Return [X, Y] of the center of cell containing provided text 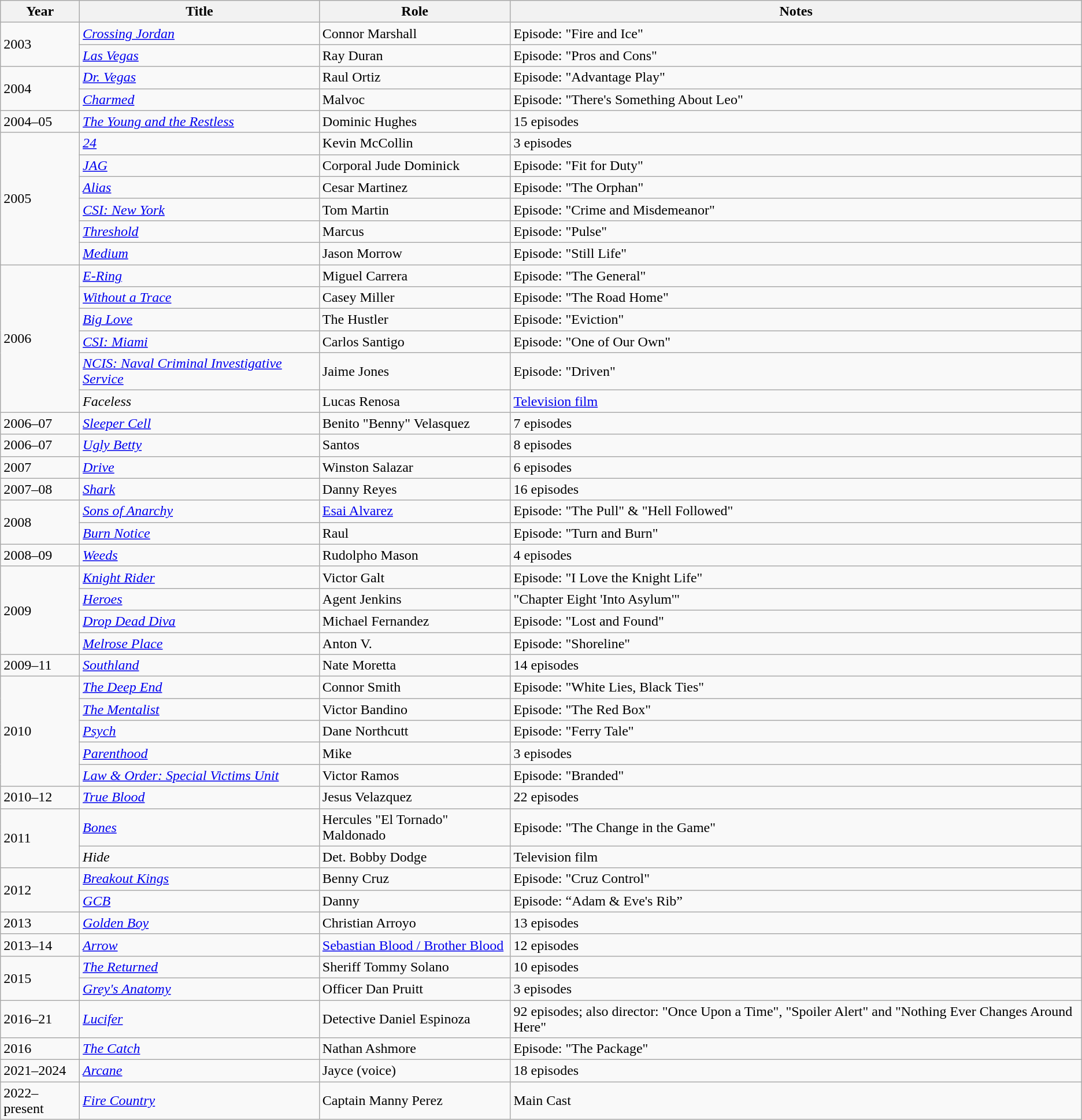
Corporal Jude Dominick [415, 165]
Episode: "Lost and Found" [796, 621]
16 episodes [796, 489]
Role [415, 12]
24 [200, 143]
Episode: "The Pull" & "Hell Followed" [796, 511]
Episode: "The Change in the Game" [796, 827]
Anton V. [415, 644]
7 episodes [796, 423]
Episode: "Eviction" [796, 320]
Episode: “Adam & Eve's Rib” [796, 901]
Drop Dead Diva [200, 621]
Episode: "Fit for Duty" [796, 165]
Episode: "I Love the Knight Life" [796, 577]
Detective Daniel Espinoza [415, 1019]
2004–05 [40, 121]
Jayce (voice) [415, 1071]
Ray Duran [415, 56]
Episode: "Advantage Play" [796, 77]
2010 [40, 731]
2021–2024 [40, 1071]
Alias [200, 187]
Big Love [200, 320]
Episode: "The Red Box" [796, 709]
2009 [40, 610]
Main Cast [796, 1101]
Rudolpho Mason [415, 555]
The Young and the Restless [200, 121]
The Returned [200, 967]
2004 [40, 88]
2022–present [40, 1101]
The Deep End [200, 687]
12 episodes [796, 945]
Nathan Ashmore [415, 1049]
Arrow [200, 945]
Miguel Carrera [415, 276]
Episode: "Shoreline" [796, 644]
Esai Alvarez [415, 511]
Melrose Place [200, 644]
Episode: "Pros and Cons" [796, 56]
Santos [415, 445]
4 episodes [796, 555]
Episode: "Cruz Control" [796, 879]
Marcus [415, 231]
Drive [200, 467]
Victor Ramos [415, 775]
2013–14 [40, 945]
Det. Bobby Dodge [415, 857]
Carlos Santigo [415, 342]
Officer Dan Pruitt [415, 989]
Raul [415, 533]
Episode: "There's Something About Leo" [796, 99]
Lucifer [200, 1019]
The Catch [200, 1049]
2013 [40, 923]
2007 [40, 467]
15 episodes [796, 121]
2005 [40, 198]
Parenthood [200, 753]
Kevin McCollin [415, 143]
Sleeper Cell [200, 423]
Cesar Martinez [415, 187]
Lucas Renosa [415, 401]
JAG [200, 165]
CSI: Miami [200, 342]
Malvoc [415, 99]
Benito "Benny" Velasquez [415, 423]
Bones [200, 827]
Episode: "The Package" [796, 1049]
Tom Martin [415, 209]
Dane Northcutt [415, 731]
Benny Cruz [415, 879]
True Blood [200, 797]
Episode: "Crime and Misdemeanor" [796, 209]
Southland [200, 666]
The Hustler [415, 320]
Dominic Hughes [415, 121]
Jason Morrow [415, 253]
NCIS: Naval Criminal Investigative Service [200, 371]
22 episodes [796, 797]
Episode: "White Lies, Black Ties" [796, 687]
Episode: "Fire and Ice" [796, 34]
Episode: "Turn and Burn" [796, 533]
14 episodes [796, 666]
Jaime Jones [415, 371]
Jesus Velazquez [415, 797]
E-Ring [200, 276]
Victor Galt [415, 577]
Las Vegas [200, 56]
Ugly Betty [200, 445]
CSI: New York [200, 209]
Episode: "One of Our Own" [796, 342]
Connor Marshall [415, 34]
2008–09 [40, 555]
Episode: "Still Life" [796, 253]
6 episodes [796, 467]
18 episodes [796, 1071]
2010–12 [40, 797]
Title [200, 12]
Burn Notice [200, 533]
Mike [415, 753]
Dr. Vegas [200, 77]
2009–11 [40, 666]
2006 [40, 339]
Victor Bandino [415, 709]
Threshold [200, 231]
92 episodes; also director: "Once Upon a Time", "Spoiler Alert" and "Nothing Ever Changes Around Here" [796, 1019]
Michael Fernandez [415, 621]
"Chapter Eight 'Into Asylum'" [796, 599]
2008 [40, 522]
Episode: "Pulse" [796, 231]
GCB [200, 901]
Connor Smith [415, 687]
Agent Jenkins [415, 599]
Without a Trace [200, 298]
Faceless [200, 401]
Weeds [200, 555]
Captain Manny Perez [415, 1101]
Casey Miller [415, 298]
Golden Boy [200, 923]
Raul Ortiz [415, 77]
Fire Country [200, 1101]
2016–21 [40, 1019]
Heroes [200, 599]
2007–08 [40, 489]
Crossing Jordan [200, 34]
Law & Order: Special Victims Unit [200, 775]
Shark [200, 489]
Medium [200, 253]
2012 [40, 890]
Year [40, 12]
2003 [40, 45]
Episode: "Branded" [796, 775]
8 episodes [796, 445]
10 episodes [796, 967]
Episode: "The Orphan" [796, 187]
Episode: "The General" [796, 276]
Episode: "The Road Home" [796, 298]
2011 [40, 838]
Sons of Anarchy [200, 511]
Danny Reyes [415, 489]
2016 [40, 1049]
Psych [200, 731]
Hide [200, 857]
Winston Salazar [415, 467]
Breakout Kings [200, 879]
Notes [796, 12]
Arcane [200, 1071]
Charmed [200, 99]
Danny [415, 901]
Sebastian Blood / Brother Blood [415, 945]
2015 [40, 978]
Sheriff Tommy Solano [415, 967]
The Mentalist [200, 709]
Knight Rider [200, 577]
Grey's Anatomy [200, 989]
Hercules "El Tornado" Maldonado [415, 827]
Nate Moretta [415, 666]
Christian Arroyo [415, 923]
13 episodes [796, 923]
Episode: "Ferry Tale" [796, 731]
Episode: "Driven" [796, 371]
